Determine the (X, Y) coordinate at the center of the cell enclosing the given text.  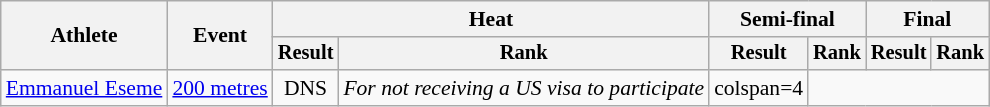
colspan=4 (758, 88)
Event (220, 36)
Final (928, 19)
200 metres (220, 88)
Athlete (84, 36)
Heat (491, 19)
For not receiving a US visa to participate (524, 88)
DNS (306, 88)
Semi-final (788, 19)
Emmanuel Eseme (84, 88)
